Return (X, Y) of the center of cell containing provided text 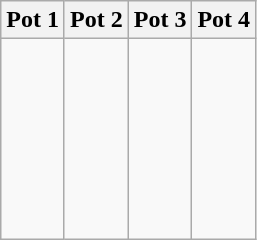
Pot 3 (160, 20)
Pot 2 (96, 20)
Pot 4 (224, 20)
Pot 1 (33, 20)
